Detect which cell encompasses the target text, then output its [x, y] center coordinate. 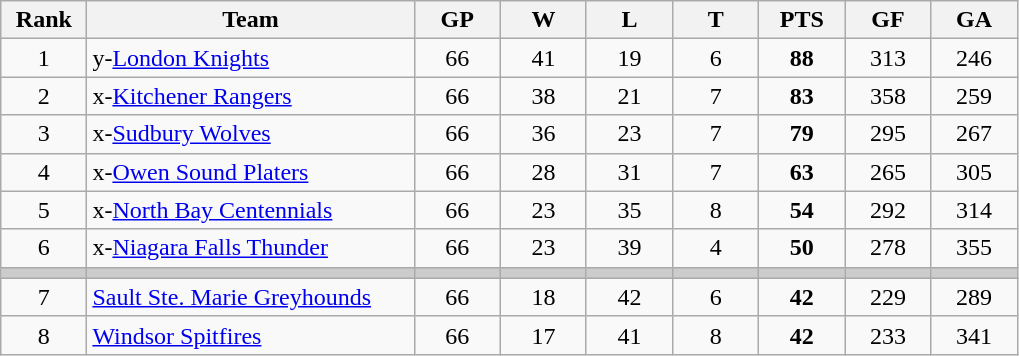
38 [543, 96]
L [629, 20]
x-Owen Sound Platers [250, 172]
83 [802, 96]
17 [543, 335]
Sault Ste. Marie Greyhounds [250, 297]
x-Sudbury Wolves [250, 134]
39 [629, 248]
Team [250, 20]
341 [974, 335]
GF [888, 20]
28 [543, 172]
79 [802, 134]
295 [888, 134]
18 [543, 297]
355 [974, 248]
T [716, 20]
2 [44, 96]
36 [543, 134]
229 [888, 297]
233 [888, 335]
GP [457, 20]
x-Kitchener Rangers [250, 96]
Rank [44, 20]
y-London Knights [250, 58]
313 [888, 58]
358 [888, 96]
289 [974, 297]
265 [888, 172]
x-North Bay Centennials [250, 210]
Windsor Spitfires [250, 335]
314 [974, 210]
3 [44, 134]
267 [974, 134]
5 [44, 210]
246 [974, 58]
35 [629, 210]
278 [888, 248]
21 [629, 96]
x-Niagara Falls Thunder [250, 248]
88 [802, 58]
50 [802, 248]
19 [629, 58]
1 [44, 58]
292 [888, 210]
W [543, 20]
305 [974, 172]
GA [974, 20]
PTS [802, 20]
259 [974, 96]
63 [802, 172]
31 [629, 172]
54 [802, 210]
